Pinpoint the cell where the given text exists, returning its (X, Y) midpoint coordinate. 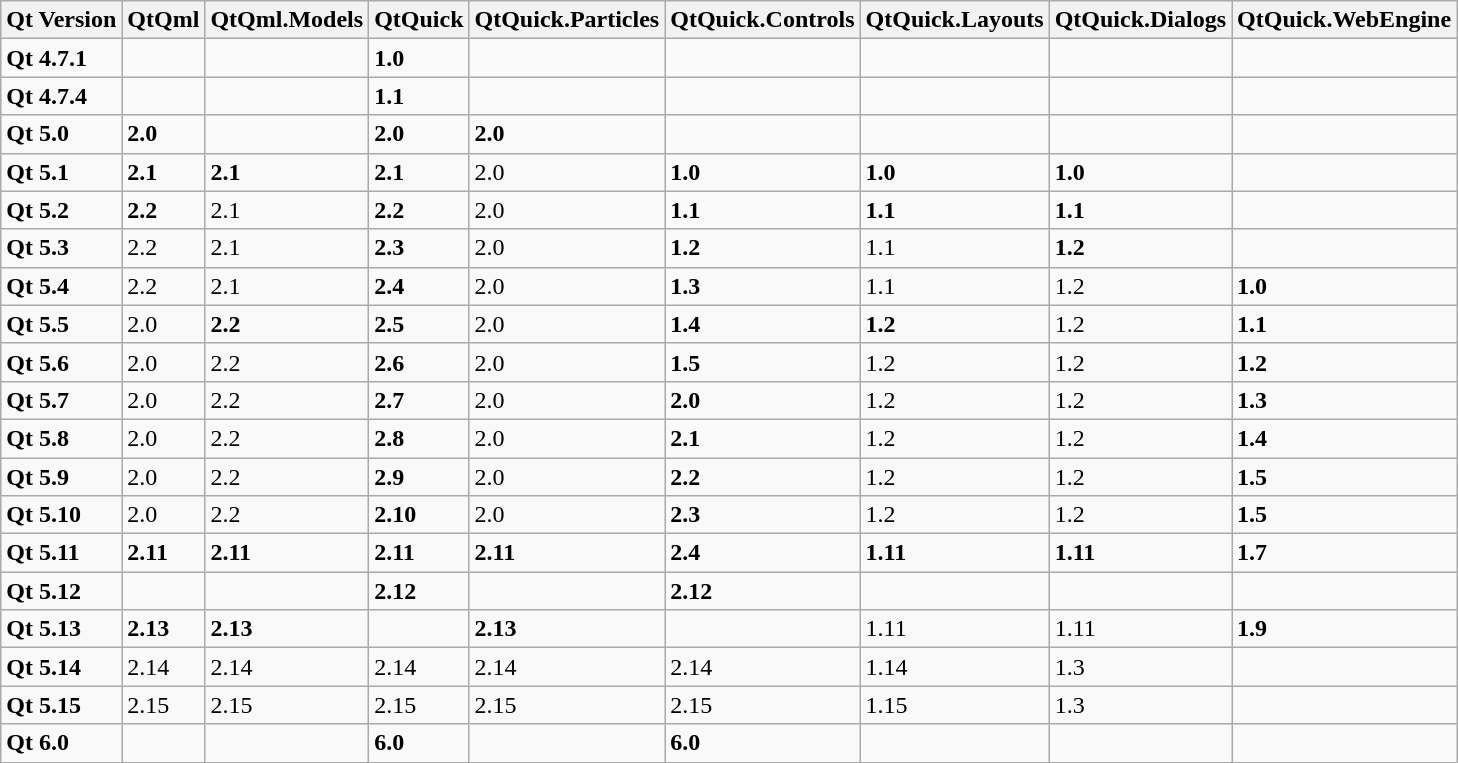
QtQuick (419, 20)
2.6 (419, 362)
Qt 4.7.1 (62, 58)
1.14 (954, 667)
QtQuick.Dialogs (1140, 20)
Qt 5.4 (62, 286)
QtQuick.Controls (762, 20)
Qt 5.3 (62, 248)
QtQuick.Layouts (954, 20)
2.10 (419, 515)
QtQml (164, 20)
Qt Version (62, 20)
Qt 5.10 (62, 515)
2.9 (419, 477)
Qt 5.7 (62, 400)
1.15 (954, 705)
2.7 (419, 400)
QtQuick.Particles (567, 20)
Qt 5.14 (62, 667)
1.7 (1344, 553)
Qt 5.6 (62, 362)
Qt 6.0 (62, 743)
QtQuick.WebEngine (1344, 20)
Qt 5.15 (62, 705)
Qt 4.7.4 (62, 96)
Qt 5.9 (62, 477)
2.8 (419, 438)
Qt 5.13 (62, 629)
Qt 5.1 (62, 172)
2.5 (419, 324)
Qt 5.12 (62, 591)
Qt 5.8 (62, 438)
Qt 5.11 (62, 553)
Qt 5.0 (62, 134)
Qt 5.5 (62, 324)
Qt 5.2 (62, 210)
QtQml.Models (287, 20)
1.9 (1344, 629)
